Locate the cell with the specified text and output its [X, Y] center coordinate. 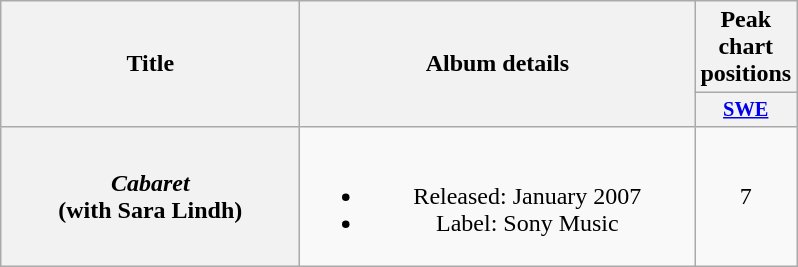
Cabaret (with Sara Lindh) [150, 196]
Title [150, 64]
Album details [498, 64]
7 [746, 196]
Released: January 2007Label: Sony Music [498, 196]
Peak chartpositions [746, 47]
SWE [746, 110]
